Locate the cell with the specified text and output its [x, y] center coordinate. 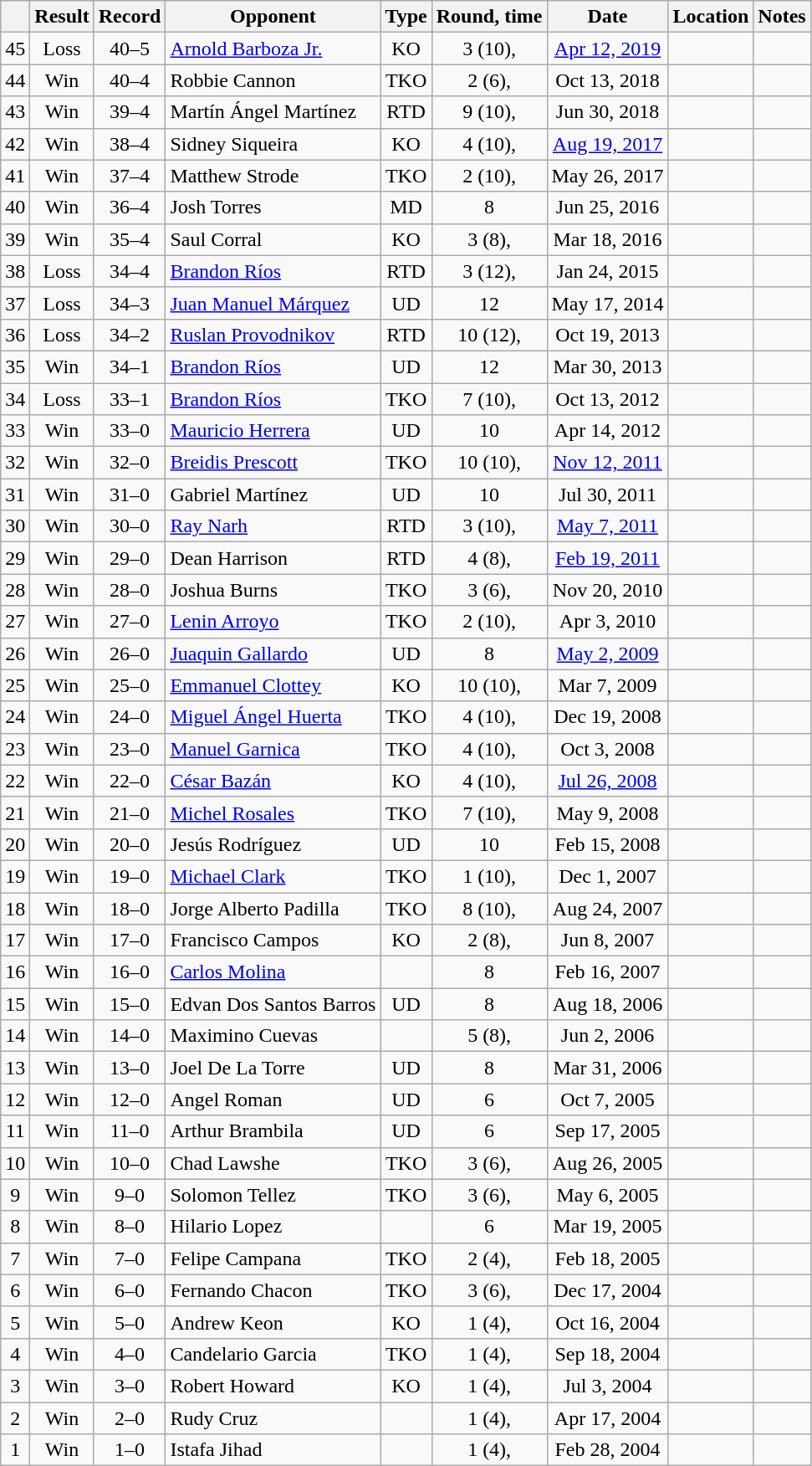
Robert Howard [273, 1386]
Juan Manuel Márquez [273, 303]
32–0 [130, 463]
Martín Ángel Martínez [273, 112]
Mar 19, 2005 [607, 1227]
Apr 12, 2019 [607, 49]
28–0 [130, 590]
Record [130, 17]
Apr 17, 2004 [607, 1418]
Jesús Rodríguez [273, 844]
Candelario Garcia [273, 1354]
38 [15, 271]
45 [15, 49]
Nov 20, 2010 [607, 590]
26–0 [130, 654]
Chad Lawshe [273, 1163]
Jul 26, 2008 [607, 781]
May 17, 2014 [607, 303]
23–0 [130, 749]
Dec 17, 2004 [607, 1290]
Breidis Prescott [273, 463]
2 (6), [489, 80]
24 [15, 717]
15 [15, 1004]
16–0 [130, 972]
Robbie Cannon [273, 80]
Date [607, 17]
33 [15, 431]
12–0 [130, 1099]
Apr 14, 2012 [607, 431]
20–0 [130, 844]
35–4 [130, 239]
Mauricio Herrera [273, 431]
34–2 [130, 335]
Francisco Campos [273, 941]
Aug 19, 2017 [607, 144]
Feb 15, 2008 [607, 844]
19 [15, 876]
Arnold Barboza Jr. [273, 49]
40–4 [130, 80]
May 9, 2008 [607, 812]
17–0 [130, 941]
1 [15, 1450]
4–0 [130, 1354]
May 6, 2005 [607, 1195]
Hilario Lopez [273, 1227]
11–0 [130, 1131]
24–0 [130, 717]
Gabriel Martínez [273, 495]
5 [15, 1322]
8–0 [130, 1227]
Feb 16, 2007 [607, 972]
44 [15, 80]
Aug 24, 2007 [607, 908]
Jun 2, 2006 [607, 1036]
Oct 13, 2018 [607, 80]
May 2, 2009 [607, 654]
6–0 [130, 1290]
3–0 [130, 1386]
Oct 13, 2012 [607, 399]
Michel Rosales [273, 812]
40 [15, 208]
Juaquin Gallardo [273, 654]
Mar 31, 2006 [607, 1068]
2 [15, 1418]
Mar 18, 2016 [607, 239]
1 (10), [489, 876]
Ray Narh [273, 526]
Aug 26, 2005 [607, 1163]
37 [15, 303]
Josh Torres [273, 208]
Rudy Cruz [273, 1418]
Jan 24, 2015 [607, 271]
37–4 [130, 176]
40–5 [130, 49]
Manuel Garnica [273, 749]
Fernando Chacon [273, 1290]
17 [15, 941]
Round, time [489, 17]
Jun 8, 2007 [607, 941]
Angel Roman [273, 1099]
19–0 [130, 876]
14 [15, 1036]
Lenin Arroyo [273, 622]
Dec 1, 2007 [607, 876]
Jorge Alberto Padilla [273, 908]
Sidney Siqueira [273, 144]
33–0 [130, 431]
34–4 [130, 271]
5–0 [130, 1322]
Saul Corral [273, 239]
36–4 [130, 208]
Solomon Tellez [273, 1195]
Arthur Brambila [273, 1131]
Sep 17, 2005 [607, 1131]
Andrew Keon [273, 1322]
28 [15, 590]
5 (8), [489, 1036]
Oct 3, 2008 [607, 749]
Oct 16, 2004 [607, 1322]
10–0 [130, 1163]
Mar 30, 2013 [607, 366]
Type [406, 17]
18 [15, 908]
30–0 [130, 526]
Feb 18, 2005 [607, 1258]
36 [15, 335]
Miguel Ángel Huerta [273, 717]
Carlos Molina [273, 972]
MD [406, 208]
Joel De La Torre [273, 1068]
4 [15, 1354]
Notes [782, 17]
May 7, 2011 [607, 526]
26 [15, 654]
Feb 28, 2004 [607, 1450]
30 [15, 526]
39–4 [130, 112]
Istafa Jihad [273, 1450]
13–0 [130, 1068]
Edvan Dos Santos Barros [273, 1004]
23 [15, 749]
10 (12), [489, 335]
20 [15, 844]
34–1 [130, 366]
21 [15, 812]
9 (10), [489, 112]
15–0 [130, 1004]
Location [711, 17]
Feb 19, 2011 [607, 558]
27 [15, 622]
Opponent [273, 17]
Dec 19, 2008 [607, 717]
31–0 [130, 495]
16 [15, 972]
11 [15, 1131]
Sep 18, 2004 [607, 1354]
3 (8), [489, 239]
Joshua Burns [273, 590]
César Bazán [273, 781]
14–0 [130, 1036]
1–0 [130, 1450]
Ruslan Provodnikov [273, 335]
Oct 7, 2005 [607, 1099]
3 [15, 1386]
13 [15, 1068]
33–1 [130, 399]
Jul 30, 2011 [607, 495]
7 [15, 1258]
May 26, 2017 [607, 176]
22 [15, 781]
Emmanuel Clottey [273, 685]
Michael Clark [273, 876]
39 [15, 239]
22–0 [130, 781]
Mar 7, 2009 [607, 685]
4 (8), [489, 558]
29 [15, 558]
41 [15, 176]
Result [62, 17]
2 (4), [489, 1258]
2 (8), [489, 941]
9 [15, 1195]
Jun 25, 2016 [607, 208]
Oct 19, 2013 [607, 335]
Jul 3, 2004 [607, 1386]
Aug 18, 2006 [607, 1004]
Maximino Cuevas [273, 1036]
2–0 [130, 1418]
Felipe Campana [273, 1258]
29–0 [130, 558]
34–3 [130, 303]
Matthew Strode [273, 176]
Dean Harrison [273, 558]
7–0 [130, 1258]
38–4 [130, 144]
25 [15, 685]
3 (12), [489, 271]
18–0 [130, 908]
25–0 [130, 685]
35 [15, 366]
34 [15, 399]
31 [15, 495]
21–0 [130, 812]
27–0 [130, 622]
Apr 3, 2010 [607, 622]
8 (10), [489, 908]
Nov 12, 2011 [607, 463]
Jun 30, 2018 [607, 112]
32 [15, 463]
9–0 [130, 1195]
43 [15, 112]
42 [15, 144]
